Identify which cell holds the provided text, then report its (X, Y) central coordinate. 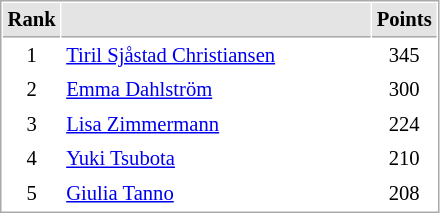
224 (404, 124)
Lisa Zimmermann (216, 124)
Giulia Tanno (216, 194)
Emma Dahlström (216, 90)
5 (32, 194)
Tiril Sjåstad Christiansen (216, 56)
Rank (32, 20)
1 (32, 56)
4 (32, 158)
210 (404, 158)
2 (32, 90)
Yuki Tsubota (216, 158)
300 (404, 90)
345 (404, 56)
3 (32, 124)
208 (404, 194)
Points (404, 20)
